Provide the (x, y) coordinate of the cell's center where the given text is located.  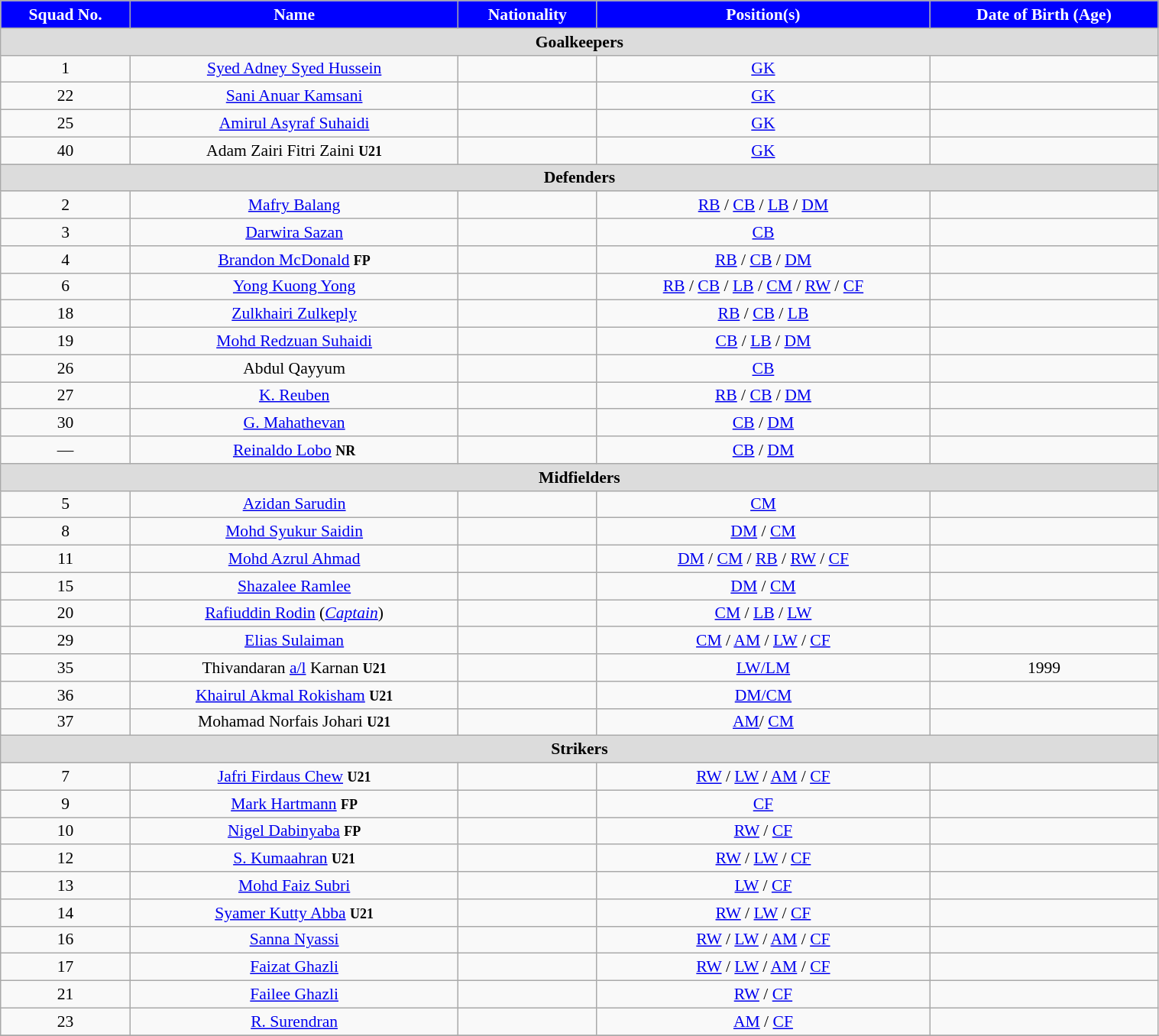
9 (66, 804)
CM (763, 504)
Azidan Sarudin (293, 504)
8 (66, 532)
Syamer Kutty Abba U21 (293, 913)
16 (66, 940)
Nigel Dabinyaba FP (293, 831)
DM / CM / RB / RW / CF (763, 559)
G. Mahathevan (293, 423)
CB / LB / DM (763, 342)
Mohd Redzuan Suhaidi (293, 342)
40 (66, 151)
25 (66, 124)
37 (66, 722)
Adam Zairi Fitri Zaini U21 (293, 151)
29 (66, 641)
— (66, 450)
Thivandaran a/l Karnan U21 (293, 668)
Khairul Akmal Rokisham U21 (293, 695)
13 (66, 885)
15 (66, 586)
Name (293, 15)
22 (66, 96)
14 (66, 913)
17 (66, 967)
Rafiuddin Rodin (Captain) (293, 614)
CM / AM / LW / CF (763, 641)
DM/CM (763, 695)
Squad No. (66, 15)
LW/LM (763, 668)
19 (66, 342)
CM / LB / LW (763, 614)
Jafri Firdaus Chew U21 (293, 777)
Failee Ghazli (293, 995)
Reinaldo Lobo NR (293, 450)
Yong Kuong Yong (293, 287)
Sani Anuar Kamsani (293, 96)
27 (66, 396)
Amirul Asyraf Suhaidi (293, 124)
18 (66, 314)
26 (66, 368)
Elias Sulaiman (293, 641)
S. Kumaahran U21 (293, 859)
Sanna Nyassi (293, 940)
2 (66, 206)
LW / CF (763, 885)
12 (66, 859)
Syed Adney Syed Hussein (293, 69)
3 (66, 232)
Strikers (579, 749)
36 (66, 695)
Zulkhairi Zulkeply (293, 314)
6 (66, 287)
Brandon McDonald FP (293, 260)
20 (66, 614)
Mohd Azrul Ahmad (293, 559)
RB / CB / LB (763, 314)
AM/ CM (763, 722)
Faizat Ghazli (293, 967)
21 (66, 995)
Position(s) (763, 15)
Date of Birth (Age) (1044, 15)
Mafry Balang (293, 206)
AM / CF (763, 1021)
Goalkeepers (579, 42)
Midfielders (579, 478)
1 (66, 69)
Nationality (527, 15)
Mohd Syukur Saidin (293, 532)
CF (763, 804)
35 (66, 668)
23 (66, 1021)
5 (66, 504)
K. Reuben (293, 396)
R. Surendran (293, 1021)
Darwira Sazan (293, 232)
Shazalee Ramlee (293, 586)
1999 (1044, 668)
4 (66, 260)
Defenders (579, 178)
7 (66, 777)
RB / CB / LB / CM / RW / CF (763, 287)
10 (66, 831)
Mark Hartmann FP (293, 804)
RB / CB / LB / DM (763, 206)
Abdul Qayyum (293, 368)
30 (66, 423)
11 (66, 559)
Mohamad Norfais Johari U21 (293, 722)
Mohd Faiz Subri (293, 885)
